Output the [x, y] coordinate of the center of the cell containing the given text.  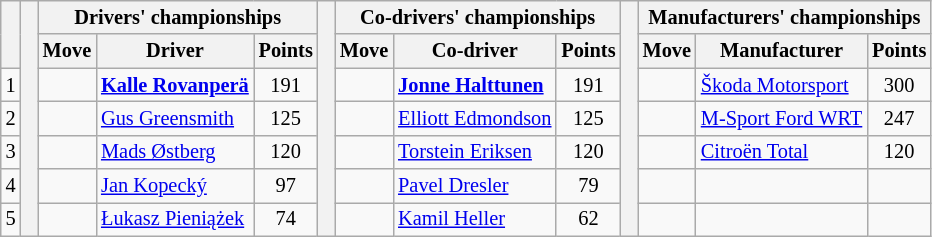
Elliott Edmondson [474, 118]
Kamil Heller [474, 219]
Škoda Motorsport [782, 85]
Łukasz Pieniążek [175, 219]
4 [11, 186]
5 [11, 219]
Jan Kopecký [175, 186]
Jonne Halttunen [474, 85]
Driver [175, 51]
Drivers' championships [178, 17]
97 [286, 186]
M-Sport Ford WRT [782, 118]
2 [11, 118]
Co-drivers' championships [478, 17]
62 [588, 219]
Torstein Eriksen [474, 152]
3 [11, 152]
Co-driver [474, 51]
Kalle Rovanperä [175, 85]
Manufacturers' championships [785, 17]
74 [286, 219]
300 [899, 85]
79 [588, 186]
247 [899, 118]
Pavel Dresler [474, 186]
Mads Østberg [175, 152]
Citroën Total [782, 152]
1 [11, 85]
Manufacturer [782, 51]
Gus Greensmith [175, 118]
